Determine the (x, y) coordinate at the center of the cell enclosing the given text.  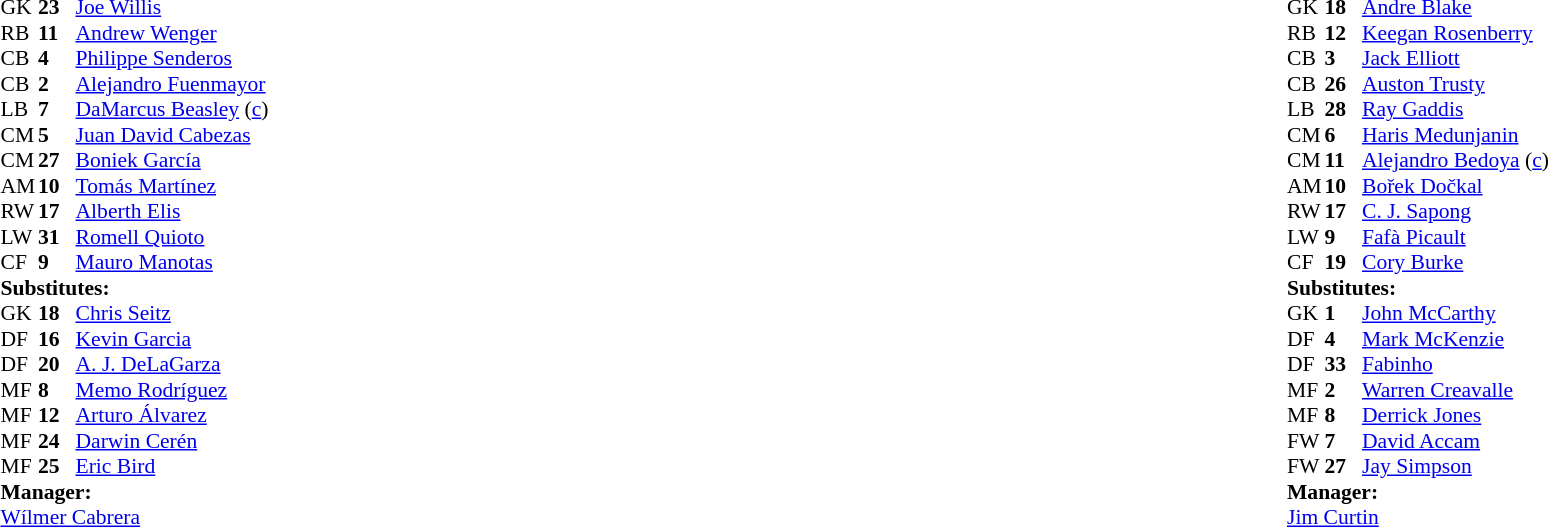
Boniek García (172, 161)
18 (57, 313)
6 (1343, 135)
Arturo Álvarez (172, 415)
16 (57, 339)
Mauro Manotas (172, 263)
28 (1343, 109)
Eric Bird (172, 467)
Juan David Cabezas (172, 135)
3 (1343, 59)
25 (57, 467)
Tomás Martínez (172, 186)
26 (1343, 84)
Manager: (134, 492)
24 (57, 441)
20 (57, 365)
Philippe Senderos (172, 59)
33 (1343, 365)
31 (57, 237)
19 (1343, 263)
Andrew Wenger (172, 33)
5 (57, 135)
Memo Rodríguez (172, 390)
1 (1343, 313)
DaMarcus Beasley (c) (172, 109)
Alejandro Fuenmayor (172, 84)
Darwin Cerén (172, 441)
Chris Seitz (172, 313)
Alberth Elis (172, 211)
Substitutes: (134, 288)
Kevin Garcia (172, 339)
Romell Quioto (172, 237)
A. J. DeLaGarza (172, 365)
